Search for the cell housing the specified text and yield its [x, y] center coordinate. 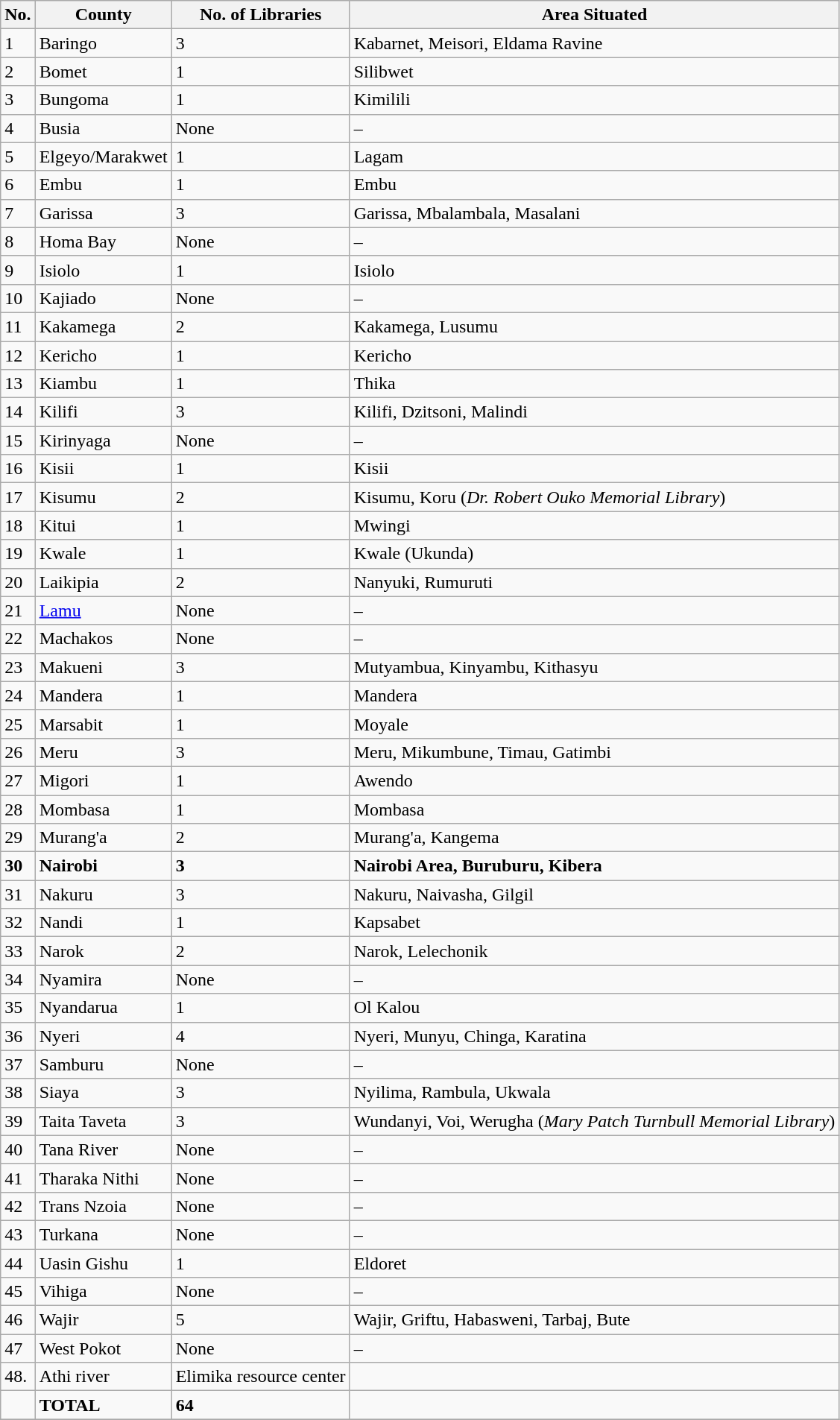
Area Situated [595, 15]
Kilifi, Dzitsoni, Malindi [595, 412]
Wundanyi, Voi, Werugha (Mary Patch Turnbull Memorial Library) [595, 1121]
Narok [103, 951]
Machakos [103, 639]
Samburu [103, 1064]
10 [18, 298]
Garissa [103, 213]
Wajir [103, 1320]
Nanyuki, Rumuruti [595, 582]
Kitui [103, 526]
7 [18, 213]
64 [261, 1405]
Kwale (Ukunda) [595, 554]
24 [18, 695]
Mwingi [595, 526]
Vihiga [103, 1292]
31 [18, 894]
Laikipia [103, 582]
11 [18, 326]
Bomet [103, 72]
48. [18, 1377]
Migori [103, 780]
Murang'a, Kangema [595, 838]
41 [18, 1178]
33 [18, 951]
Meru, Mikumbune, Timau, Gatimbi [595, 752]
28 [18, 809]
Kisumu [103, 497]
West Pokot [103, 1348]
Garissa, Mbalambala, Masalani [595, 213]
Moyale [595, 724]
Homa Bay [103, 242]
Marsabit [103, 724]
13 [18, 384]
Nyeri [103, 1036]
Nandi [103, 923]
9 [18, 270]
Wajir, Griftu, Habasweni, Tarbaj, Bute [595, 1320]
45 [18, 1292]
Nyeri, Munyu, Chinga, Karatina [595, 1036]
23 [18, 667]
Kiambu [103, 384]
12 [18, 356]
Kajiado [103, 298]
Awendo [595, 780]
Kimilili [595, 100]
26 [18, 752]
Busia [103, 128]
6 [18, 185]
29 [18, 838]
36 [18, 1036]
37 [18, 1064]
Kwale [103, 554]
38 [18, 1093]
35 [18, 1008]
47 [18, 1348]
Nairobi [103, 866]
Tana River [103, 1149]
Nyilima, Rambula, Ukwala [595, 1093]
39 [18, 1121]
22 [18, 639]
Narok, Lelechonik [595, 951]
County [103, 15]
Thika [595, 384]
20 [18, 582]
Nairobi Area, Buruburu, Kibera [595, 866]
Trans Nzoia [103, 1206]
Kakamega [103, 326]
Eldoret [595, 1263]
32 [18, 923]
34 [18, 979]
Nakuru, Naivasha, Gilgil [595, 894]
30 [18, 866]
Lamu [103, 610]
18 [18, 526]
Kirinyaga [103, 441]
No. [18, 15]
46 [18, 1320]
Kakamega, Lusumu [595, 326]
Baringo [103, 43]
Nyandarua [103, 1008]
17 [18, 497]
Kapsabet [595, 923]
8 [18, 242]
Silibwet [595, 72]
Kisumu, Koru (Dr. Robert Ouko Memorial Library) [595, 497]
Meru [103, 752]
Nyamira [103, 979]
Kilifi [103, 412]
14 [18, 412]
Murang'a [103, 838]
15 [18, 441]
27 [18, 780]
Siaya [103, 1093]
Ol Kalou [595, 1008]
Nakuru [103, 894]
Elimika resource center [261, 1377]
Elgeyo/Marakwet [103, 157]
42 [18, 1206]
Lagam [595, 157]
Taita Taveta [103, 1121]
Athi river [103, 1377]
Kabarnet, Meisori, Eldama Ravine [595, 43]
44 [18, 1263]
21 [18, 610]
25 [18, 724]
Makueni [103, 667]
Turkana [103, 1234]
Uasin Gishu [103, 1263]
No. of Libraries [261, 15]
Mutyambua, Kinyambu, Kithasyu [595, 667]
19 [18, 554]
Bungoma [103, 100]
43 [18, 1234]
16 [18, 469]
40 [18, 1149]
TOTAL [103, 1405]
Tharaka Nithi [103, 1178]
